Return the (X, Y) coordinate for the center point of the cell that contains the specified text.  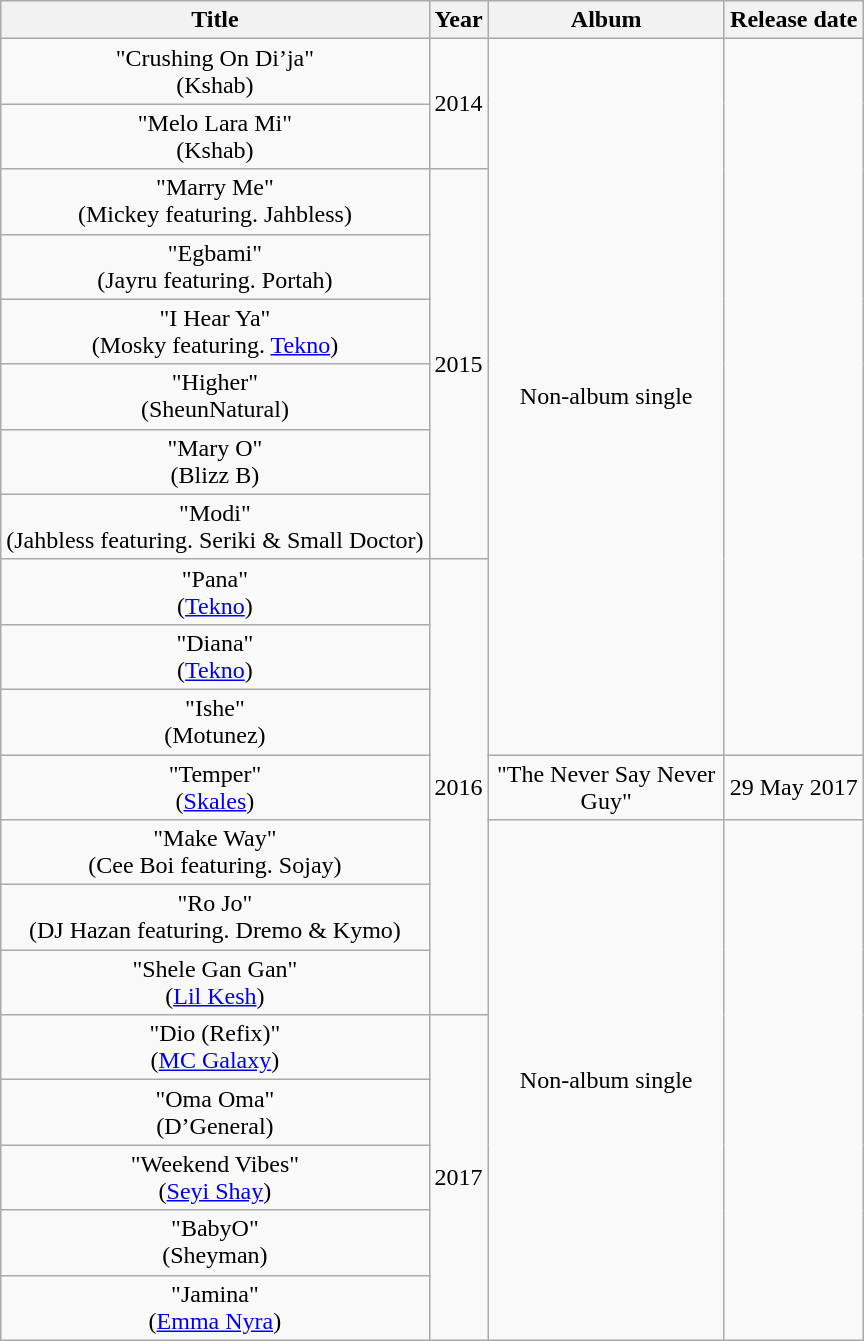
"Higher" (SheunNatural) (215, 396)
"The Never Say Never Guy" (606, 786)
2016 (458, 786)
"Make Way" (Cee Boi featuring. Sojay) (215, 852)
"Melo Lara Mi" (Kshab) (215, 136)
"I Hear Ya" (Mosky featuring. Tekno) (215, 332)
29 May 2017 (794, 786)
2015 (458, 364)
"Modi" (Jahbless featuring. Seriki & Small Doctor) (215, 526)
2014 (458, 104)
"Marry Me" (Mickey featuring. Jahbless) (215, 202)
"Temper" (Skales) (215, 786)
Release date (794, 20)
"BabyO" (Sheyman) (215, 1242)
"Mary O" (Blizz B) (215, 462)
"Weekend Vibes" (Seyi Shay) (215, 1178)
Album (606, 20)
"Oma Oma" (D’General) (215, 1112)
"Egbami" (Jayru featuring. Portah) (215, 266)
"Ishe" (Motunez) (215, 722)
Title (215, 20)
"Ro Jo" (DJ Hazan featuring. Dremo & Kymo) (215, 918)
2017 (458, 1178)
"Jamina" (Emma Nyra) (215, 1308)
"Diana" (Tekno) (215, 656)
"Shele Gan Gan" (Lil Kesh) (215, 982)
Year (458, 20)
"Pana" (Tekno) (215, 592)
"Crushing On Di’ja" (Kshab) (215, 72)
"Dio (Refix)" (MC Galaxy) (215, 1048)
